Detect which cell encompasses the target text, then output its (X, Y) center coordinate. 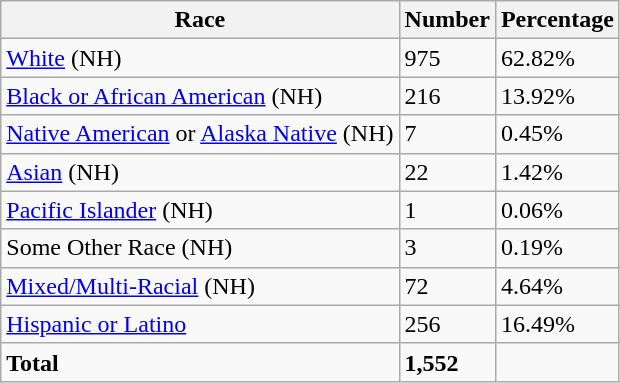
13.92% (557, 96)
975 (447, 58)
Black or African American (NH) (200, 96)
16.49% (557, 324)
Percentage (557, 20)
Some Other Race (NH) (200, 248)
22 (447, 172)
256 (447, 324)
3 (447, 248)
72 (447, 286)
1,552 (447, 362)
0.45% (557, 134)
Asian (NH) (200, 172)
7 (447, 134)
1 (447, 210)
0.19% (557, 248)
Number (447, 20)
0.06% (557, 210)
White (NH) (200, 58)
62.82% (557, 58)
216 (447, 96)
Total (200, 362)
Mixed/Multi-Racial (NH) (200, 286)
Pacific Islander (NH) (200, 210)
Race (200, 20)
4.64% (557, 286)
Native American or Alaska Native (NH) (200, 134)
1.42% (557, 172)
Hispanic or Latino (200, 324)
